Detect which cell encompasses the target text, then output its (x, y) center coordinate. 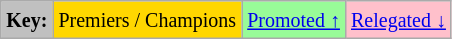
Key: (27, 20)
Promoted ↑ (294, 20)
Relegated ↓ (398, 20)
Premiers / Champions (148, 20)
